Identify which cell holds the provided text, then report its [X, Y] central coordinate. 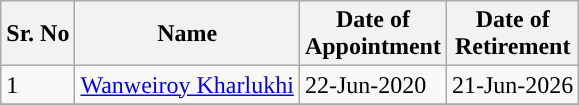
1 [38, 85]
Name [187, 34]
Wanweiroy Kharlukhi [187, 85]
Sr. No [38, 34]
22-Jun-2020 [372, 85]
21-Jun-2026 [512, 85]
Date ofAppointment [372, 34]
Date ofRetirement [512, 34]
